Identify which cell holds the provided text, then report its (x, y) central coordinate. 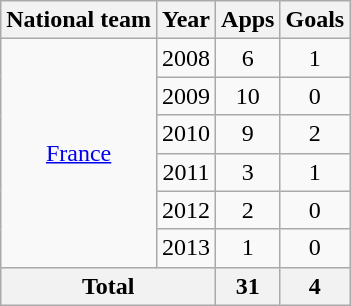
Apps (248, 20)
France (79, 153)
2012 (186, 210)
Total (108, 286)
2008 (186, 58)
9 (248, 134)
3 (248, 172)
2013 (186, 248)
2010 (186, 134)
10 (248, 96)
31 (248, 286)
4 (315, 286)
6 (248, 58)
2011 (186, 172)
National team (79, 20)
Goals (315, 20)
Year (186, 20)
2009 (186, 96)
